Search for the cell housing the specified text and yield its [X, Y] center coordinate. 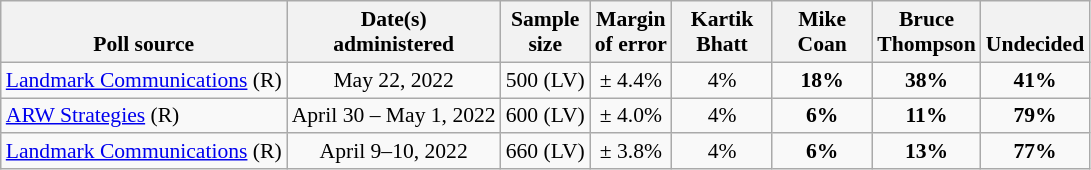
April 30 – May 1, 2022 [394, 116]
April 9–10, 2022 [394, 152]
41% [1035, 80]
± 3.8% [631, 152]
660 (LV) [546, 152]
13% [926, 152]
Samplesize [546, 32]
77% [1035, 152]
Poll source [144, 32]
38% [926, 80]
Marginof error [631, 32]
Date(s)administered [394, 32]
± 4.4% [631, 80]
79% [1035, 116]
600 (LV) [546, 116]
500 (LV) [546, 80]
BruceThompson [926, 32]
May 22, 2022 [394, 80]
Undecided [1035, 32]
ARW Strategies (R) [144, 116]
KartikBhatt [722, 32]
MikeCoan [822, 32]
± 4.0% [631, 116]
11% [926, 116]
18% [822, 80]
